Output the (X, Y) coordinate of the center of the cell containing the given text.  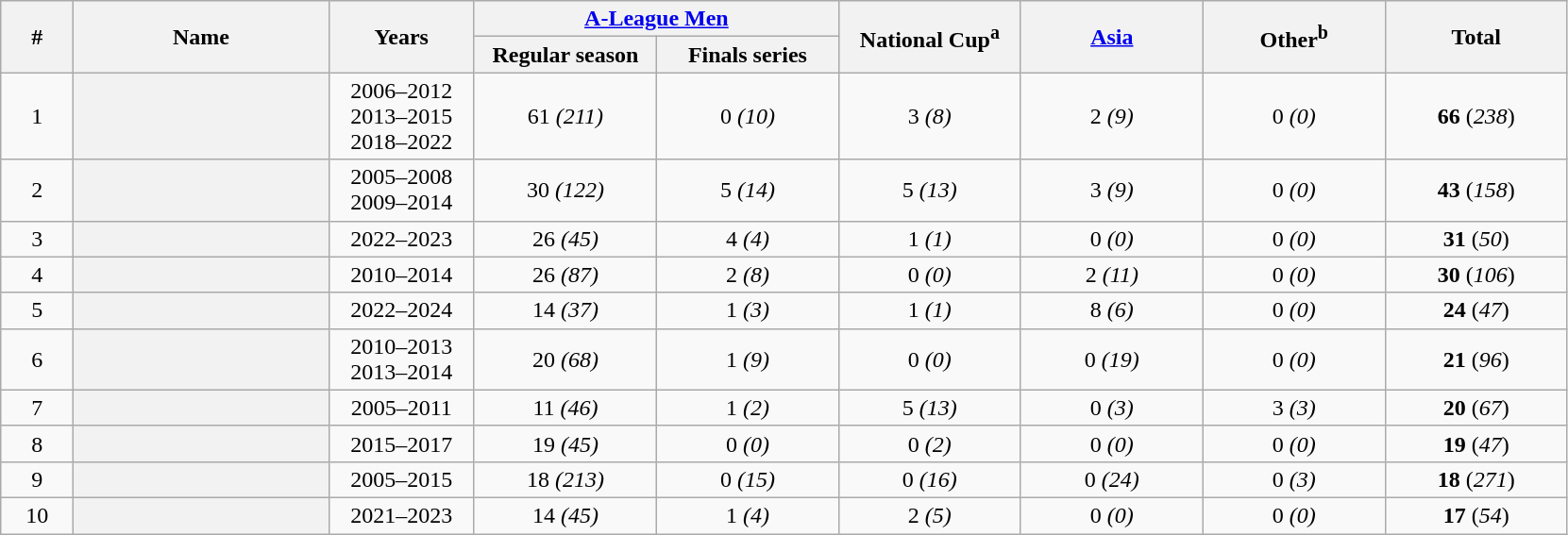
2 (9) (1112, 116)
0 (15) (748, 479)
Asia (1112, 37)
Years (401, 37)
National Cupa (929, 37)
7 (38, 408)
9 (38, 479)
Regular season (565, 55)
2010–20132013–2014 (401, 359)
2022–2024 (401, 310)
30 (106) (1476, 275)
11 (46) (565, 408)
20 (67) (1476, 408)
5 (38, 310)
24 (47) (1476, 310)
4 (38, 275)
0 (24) (1112, 479)
61 (211) (565, 116)
2 (38, 191)
66 (238) (1476, 116)
21 (96) (1476, 359)
3 (38, 239)
10 (38, 515)
2 (11) (1112, 275)
26 (87) (565, 275)
2022–2023 (401, 239)
2 (8) (748, 275)
0 (19) (1112, 359)
31 (50) (1476, 239)
A-League Men (656, 19)
2006–20122013–20152018–2022 (401, 116)
Total (1476, 37)
0 (16) (929, 479)
2015–2017 (401, 443)
Finals series (748, 55)
18 (213) (565, 479)
Name (201, 37)
19 (47) (1476, 443)
8 (6) (1112, 310)
2005–2015 (401, 479)
20 (68) (565, 359)
6 (38, 359)
# (38, 37)
18 (271) (1476, 479)
2005–20082009–2014 (401, 191)
19 (45) (565, 443)
3 (8) (929, 116)
5 (14) (748, 191)
2021–2023 (401, 515)
1 (2) (748, 408)
2010–2014 (401, 275)
8 (38, 443)
26 (45) (565, 239)
0 (2) (929, 443)
3 (9) (1112, 191)
Otherb (1293, 37)
30 (122) (565, 191)
1 (38, 116)
3 (3) (1293, 408)
1 (9) (748, 359)
14 (37) (565, 310)
2 (5) (929, 515)
14 (45) (565, 515)
2005–2011 (401, 408)
4 (4) (748, 239)
43 (158) (1476, 191)
17 (54) (1476, 515)
0 (10) (748, 116)
1 (3) (748, 310)
1 (4) (748, 515)
